Output the (X, Y) coordinate of the center of the cell containing the given text.  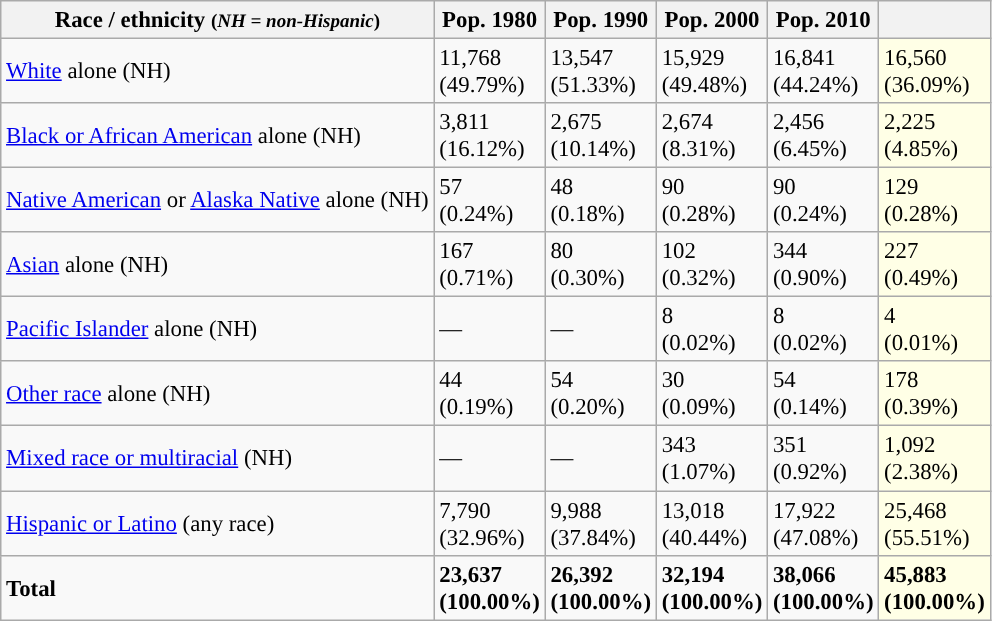
3,811(16.12%) (490, 136)
54(0.14%) (824, 394)
Asian alone (NH) (218, 264)
26,392(100.00%) (600, 588)
90(0.24%) (824, 200)
23,637(100.00%) (490, 588)
Pop. 2000 (712, 20)
4(0.01%) (934, 330)
351(0.92%) (824, 458)
15,929(49.48%) (712, 72)
Pop. 1990 (600, 20)
Pop. 1980 (490, 20)
178(0.39%) (934, 394)
1,092(2.38%) (934, 458)
White alone (NH) (218, 72)
17,922(47.08%) (824, 524)
Pacific Islander alone (NH) (218, 330)
16,560(36.09%) (934, 72)
7,790(32.96%) (490, 524)
13,547(51.33%) (600, 72)
32,194(100.00%) (712, 588)
Native American or Alaska Native alone (NH) (218, 200)
44(0.19%) (490, 394)
129(0.28%) (934, 200)
Hispanic or Latino (any race) (218, 524)
16,841(44.24%) (824, 72)
Black or African American alone (NH) (218, 136)
45,883(100.00%) (934, 588)
2,674(8.31%) (712, 136)
Pop. 2010 (824, 20)
48(0.18%) (600, 200)
Race / ethnicity (NH = non-Hispanic) (218, 20)
2,225(4.85%) (934, 136)
102(0.32%) (712, 264)
9,988(37.84%) (600, 524)
30(0.09%) (712, 394)
167(0.71%) (490, 264)
Other race alone (NH) (218, 394)
11,768(49.79%) (490, 72)
Mixed race or multiracial (NH) (218, 458)
25,468(55.51%) (934, 524)
38,066(100.00%) (824, 588)
54(0.20%) (600, 394)
2,456(6.45%) (824, 136)
80(0.30%) (600, 264)
90(0.28%) (712, 200)
343(1.07%) (712, 458)
2,675(10.14%) (600, 136)
344(0.90%) (824, 264)
227(0.49%) (934, 264)
57(0.24%) (490, 200)
13,018(40.44%) (712, 524)
Total (218, 588)
